Output the (X, Y) coordinate of the center of the cell containing the given text.  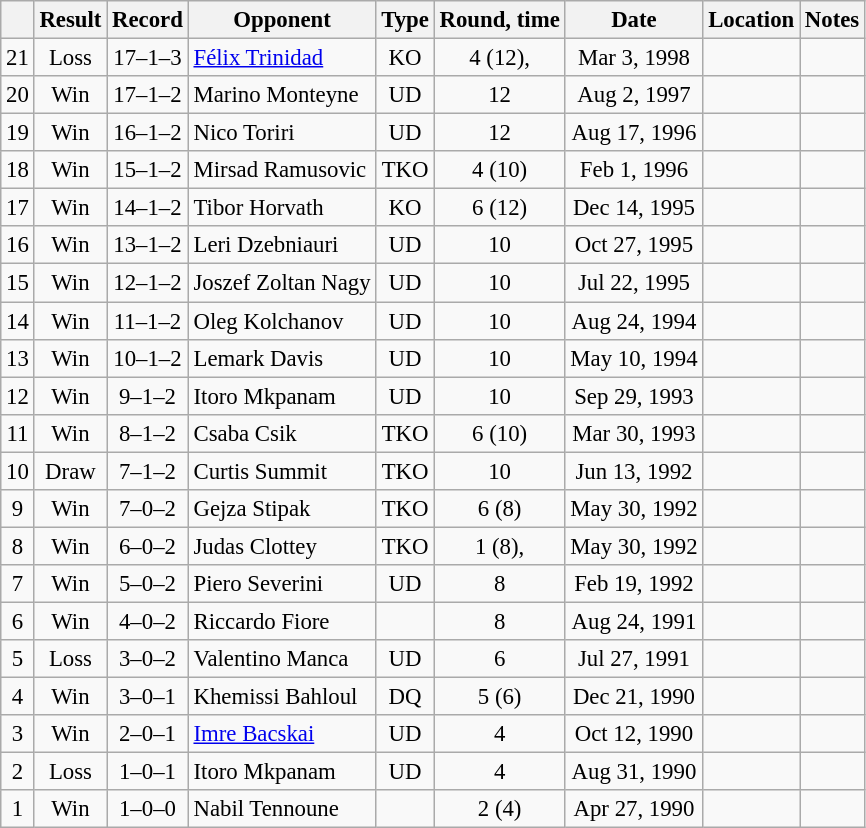
1–0–0 (148, 809)
Csaba Csik (282, 433)
12–1–2 (148, 283)
Opponent (282, 20)
14 (18, 321)
7 (18, 584)
13 (18, 358)
15–1–2 (148, 170)
Location (752, 20)
16–1–2 (148, 133)
11 (18, 433)
5–0–2 (148, 584)
Date (634, 20)
10–1–2 (148, 358)
5 (6) (500, 697)
18 (18, 170)
6 (12) (500, 208)
Khemissi Bahloul (282, 697)
Aug 17, 1996 (634, 133)
Nico Toriri (282, 133)
Jul 27, 1991 (634, 659)
13–1–2 (148, 245)
1 (8), (500, 546)
Mar 3, 1998 (634, 58)
Feb 1, 1996 (634, 170)
9 (18, 509)
Oct 12, 1990 (634, 734)
6–0–2 (148, 546)
Jun 13, 1992 (634, 471)
5 (18, 659)
14–1–2 (148, 208)
3–0–2 (148, 659)
Aug 2, 1997 (634, 95)
Dec 21, 1990 (634, 697)
Leri Dzebniauri (282, 245)
6 (8) (500, 509)
2 (18, 772)
11–1–2 (148, 321)
16 (18, 245)
Curtis Summit (282, 471)
Oleg Kolchanov (282, 321)
17 (18, 208)
Draw (70, 471)
2 (4) (500, 809)
Notes (832, 20)
3 (18, 734)
Apr 27, 1990 (634, 809)
Feb 19, 1992 (634, 584)
1–0–1 (148, 772)
4 (12), (500, 58)
Marino Monteyne (282, 95)
Lemark Davis (282, 358)
Aug 24, 1994 (634, 321)
3–0–1 (148, 697)
Nabil Tennoune (282, 809)
6 (10) (500, 433)
Type (405, 20)
4–0–2 (148, 621)
Aug 24, 1991 (634, 621)
Tibor Horvath (282, 208)
Round, time (500, 20)
Valentino Manca (282, 659)
17–1–2 (148, 95)
15 (18, 283)
17–1–3 (148, 58)
Sep 29, 1993 (634, 396)
7–1–2 (148, 471)
Mirsad Ramusovic (282, 170)
Aug 31, 1990 (634, 772)
20 (18, 95)
Jul 22, 1995 (634, 283)
2–0–1 (148, 734)
4 (10) (500, 170)
Gejza Stipak (282, 509)
19 (18, 133)
May 10, 1994 (634, 358)
Riccardo Fiore (282, 621)
Oct 27, 1995 (634, 245)
1 (18, 809)
Result (70, 20)
DQ (405, 697)
Dec 14, 1995 (634, 208)
Piero Severini (282, 584)
Félix Trinidad (282, 58)
8–1–2 (148, 433)
Judas Clottey (282, 546)
Imre Bacskai (282, 734)
Joszef Zoltan Nagy (282, 283)
Mar 30, 1993 (634, 433)
Record (148, 20)
9–1–2 (148, 396)
7–0–2 (148, 509)
21 (18, 58)
